Search for the cell housing the specified text and yield its (X, Y) center coordinate. 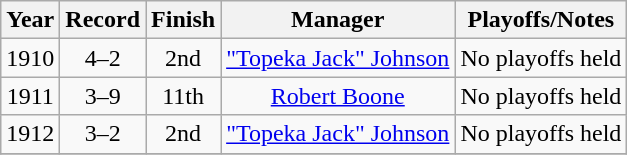
11th (184, 96)
Manager (338, 20)
3–2 (103, 134)
Robert Boone (338, 96)
Playoffs/Notes (541, 20)
Year (30, 20)
Record (103, 20)
1911 (30, 96)
4–2 (103, 58)
Finish (184, 20)
1912 (30, 134)
3–9 (103, 96)
1910 (30, 58)
